Return the (X, Y) coordinate for the center point of the cell that contains the specified text.  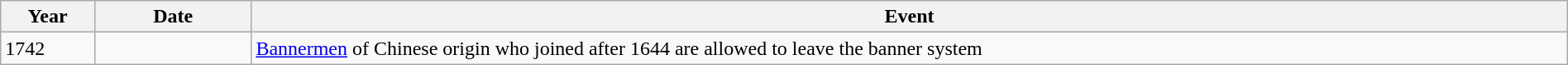
Event (910, 17)
Year (48, 17)
Date (172, 17)
Bannermen of Chinese origin who joined after 1644 are allowed to leave the banner system (910, 48)
1742 (48, 48)
